Output the [X, Y] coordinate of the center of the cell containing the given text.  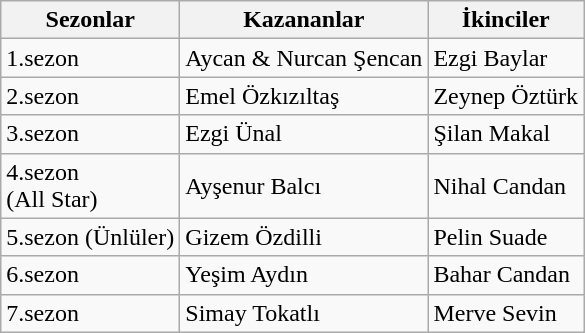
Sezonlar [90, 20]
Bahar Candan [506, 275]
7.sezon [90, 313]
Ezgi Ünal [304, 134]
Şilan Makal [506, 134]
Nihal Candan [506, 186]
İkinciler [506, 20]
4.sezon(All Star) [90, 186]
Aycan & Nurcan Şencan [304, 58]
5.sezon (Ünlüler) [90, 237]
6.sezon [90, 275]
Pelin Suade [506, 237]
Simay Tokatlı [304, 313]
Kazananlar [304, 20]
3.sezon [90, 134]
Ezgi Baylar [506, 58]
Emel Özkızıltaş [304, 96]
1.sezon [90, 58]
Ayşenur Balcı [304, 186]
Yeşim Aydın [304, 275]
2.sezon [90, 96]
Zeynep Öztürk [506, 96]
Merve Sevin [506, 313]
Gizem Özdilli [304, 237]
